Locate the cell with the specified text and output its (X, Y) center coordinate. 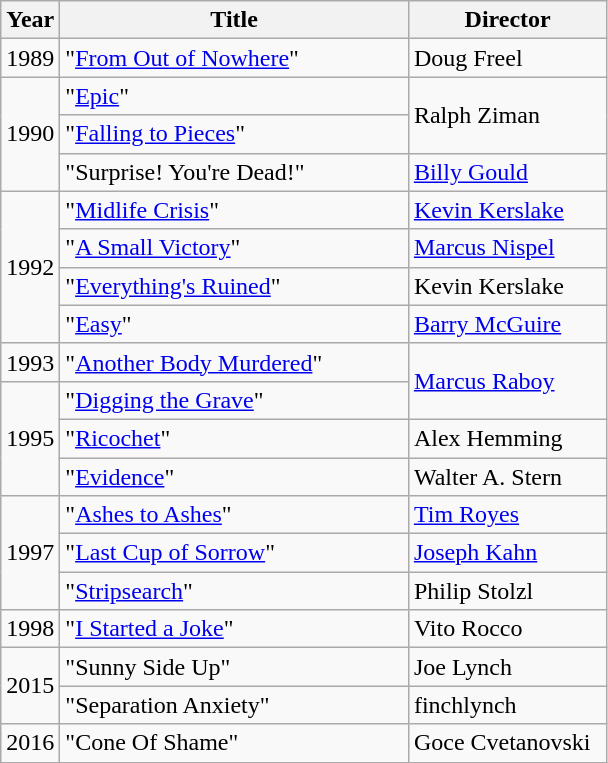
Marcus Raboy (508, 381)
Year (30, 20)
"Stripsearch" (234, 591)
Tim Royes (508, 515)
"Ricochet" (234, 438)
Alex Hemming (508, 438)
Joe Lynch (508, 667)
"Easy" (234, 324)
1998 (30, 629)
"Evidence" (234, 477)
Joseph Kahn (508, 553)
Title (234, 20)
Ralph Ziman (508, 115)
1989 (30, 58)
2016 (30, 743)
Billy Gould (508, 172)
"Cone Of Shame" (234, 743)
1990 (30, 134)
Doug Freel (508, 58)
"A Small Victory" (234, 248)
Vito Rocco (508, 629)
"Separation Anxiety" (234, 705)
"Everything's Ruined" (234, 286)
Barry McGuire (508, 324)
2015 (30, 686)
"Epic" (234, 96)
1997 (30, 553)
1992 (30, 267)
"Digging the Grave" (234, 400)
"From Out of Nowhere" (234, 58)
"Surprise! You're Dead!" (234, 172)
1993 (30, 362)
Marcus Nispel (508, 248)
Walter A. Stern (508, 477)
Goce Cvetanovski (508, 743)
"Midlife Crisis" (234, 210)
"Last Cup of Sorrow" (234, 553)
"Falling to Pieces" (234, 134)
"Another Body Murdered" (234, 362)
finchlynch (508, 705)
Director (508, 20)
Philip Stolzl (508, 591)
"I Started a Joke" (234, 629)
1995 (30, 438)
"Ashes to Ashes" (234, 515)
"Sunny Side Up" (234, 667)
